Identify which cell holds the provided text, then report its [X, Y] central coordinate. 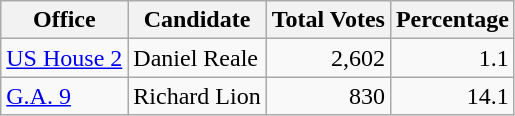
2,602 [328, 58]
Percentage [452, 20]
US House 2 [64, 58]
Daniel Reale [197, 58]
1.1 [452, 58]
830 [328, 96]
Candidate [197, 20]
14.1 [452, 96]
G.A. 9 [64, 96]
Richard Lion [197, 96]
Total Votes [328, 20]
Office [64, 20]
